For the text-containing cell, return its midpoint in [x, y] coordinate format. 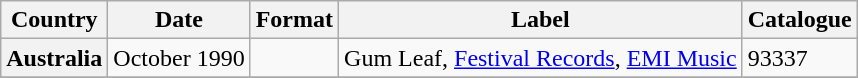
Country [54, 20]
Date [179, 20]
93337 [800, 58]
October 1990 [179, 58]
Format [294, 20]
Gum Leaf, Festival Records, EMI Music [541, 58]
Label [541, 20]
Catalogue [800, 20]
Australia [54, 58]
